Identify which cell holds the provided text, then report its (x, y) central coordinate. 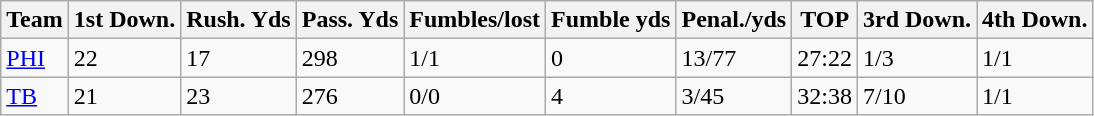
Fumbles/lost (475, 20)
298 (350, 58)
PHI (35, 58)
22 (124, 58)
23 (239, 96)
0/0 (475, 96)
3rd Down. (916, 20)
27:22 (825, 58)
17 (239, 58)
Penal./yds (734, 20)
13/77 (734, 58)
Fumble yds (611, 20)
Team (35, 20)
0 (611, 58)
Pass. Yds (350, 20)
Rush. Yds (239, 20)
7/10 (916, 96)
TB (35, 96)
21 (124, 96)
4 (611, 96)
3/45 (734, 96)
TOP (825, 20)
276 (350, 96)
1st Down. (124, 20)
4th Down. (1035, 20)
1/3 (916, 58)
32:38 (825, 96)
